Determine the [x, y] coordinate at the center of the cell enclosing the given text.  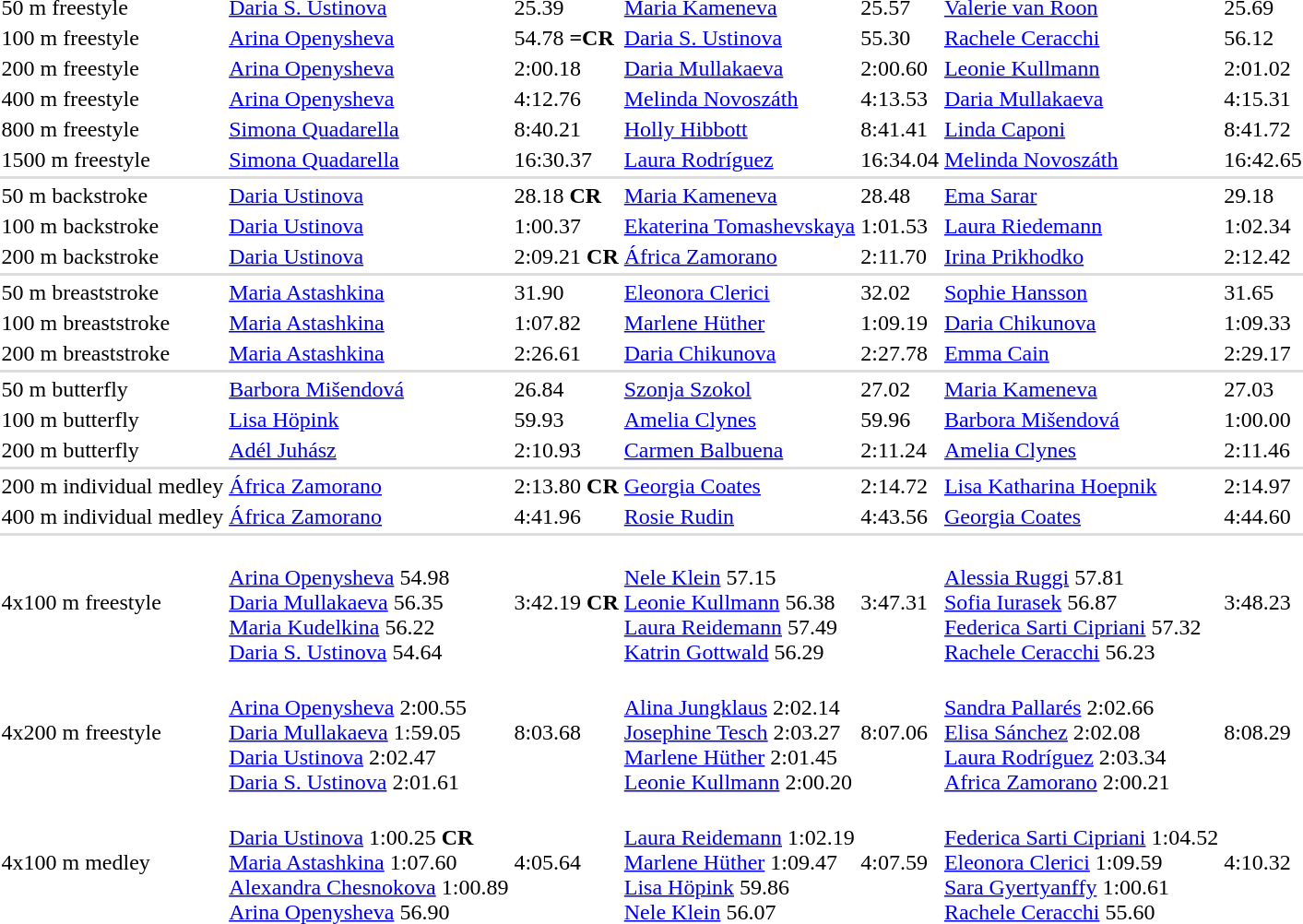
400 m individual medley [113, 516]
28.18 CR [566, 195]
26.84 [566, 389]
Holly Hibbott [740, 129]
2:10.93 [566, 450]
4x200 m freestyle [113, 732]
4:12.76 [566, 99]
Arina Openysheva 2:00.55 Daria Mullakaeva 1:59.05 Daria Ustinova 2:02.47 Daria S. Ustinova 2:01.61 [369, 732]
200 m individual medley [113, 486]
2:27.78 [900, 353]
100 m freestyle [113, 38]
Daria S. Ustinova [740, 38]
2:00.60 [900, 68]
100 m butterfly [113, 420]
800 m freestyle [113, 129]
4:43.56 [900, 516]
1:09.19 [900, 323]
4x100 m freestyle [113, 602]
Rosie Rudin [740, 516]
2:11.24 [900, 450]
Marlene Hüther [740, 323]
Linda Caponi [1081, 129]
3:42.19 CR [566, 602]
Nele Klein 57.15Leonie Kullmann 56.38Laura Reidemann 57.49Katrin Gottwald 56.29 [740, 602]
16:30.37 [566, 160]
Leonie Kullmann [1081, 68]
54.78 =CR [566, 38]
Alessia Ruggi 57.81Sofia Iurasek 56.87Federica Sarti Cipriani 57.32Rachele Ceracchi 56.23 [1081, 602]
2:11.70 [900, 256]
Irina Prikhodko [1081, 256]
3:47.31 [900, 602]
59.96 [900, 420]
4:41.96 [566, 516]
Sophie Hansson [1081, 292]
200 m freestyle [113, 68]
2:00.18 [566, 68]
2:26.61 [566, 353]
Ema Sarar [1081, 195]
4:13.53 [900, 99]
Alina Jungklaus 2:02.14 Josephine Tesch 2:03.27 Marlene Hüther 2:01.45 Leonie Kullmann 2:00.20 [740, 732]
Eleonora Clerici [740, 292]
Arina Openysheva 54.98Daria Mullakaeva 56.35Maria Kudelkina 56.22Daria S. Ustinova 54.64 [369, 602]
8:41.41 [900, 129]
31.90 [566, 292]
32.02 [900, 292]
55.30 [900, 38]
Lisa Katharina Hoepnik [1081, 486]
200 m butterfly [113, 450]
2:14.72 [900, 486]
Rachele Ceracchi [1081, 38]
50 m butterfly [113, 389]
1500 m freestyle [113, 160]
8:40.21 [566, 129]
8:07.06 [900, 732]
Lisa Höpink [369, 420]
200 m backstroke [113, 256]
8:03.68 [566, 732]
Szonja Szokol [740, 389]
28.48 [900, 195]
100 m backstroke [113, 226]
Emma Cain [1081, 353]
16:34.04 [900, 160]
Sandra Pallarés 2:02.66 Elisa Sánchez 2:02.08 Laura Rodríguez 2:03.34 Africa Zamorano 2:00.21 [1081, 732]
59.93 [566, 420]
200 m breaststroke [113, 353]
Laura Rodríguez [740, 160]
400 m freestyle [113, 99]
2:13.80 CR [566, 486]
1:00.37 [566, 226]
Adél Juhász [369, 450]
1:07.82 [566, 323]
Carmen Balbuena [740, 450]
50 m backstroke [113, 195]
100 m breaststroke [113, 323]
Laura Riedemann [1081, 226]
1:01.53 [900, 226]
27.02 [900, 389]
2:09.21 CR [566, 256]
50 m breaststroke [113, 292]
Ekaterina Tomashevskaya [740, 226]
